Capture the cell that displays the provided text and extract its (x, y) central coordinate. 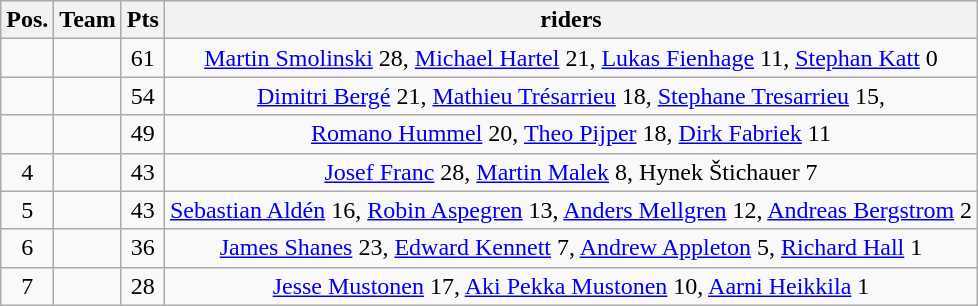
4 (28, 172)
7 (28, 286)
Josef Franc 28, Martin Malek 8, Hynek Štichauer 7 (570, 172)
riders (570, 20)
5 (28, 210)
36 (142, 248)
Dimitri Bergé 21, Mathieu Trésarrieu 18, Stephane Tresarrieu 15, (570, 96)
49 (142, 134)
Jesse Mustonen 17, Aki Pekka Mustonen 10, Aarni Heikkila 1 (570, 286)
Sebastian Aldén 16, Robin Aspegren 13, Anders Mellgren 12, Andreas Bergstrom 2 (570, 210)
54 (142, 96)
28 (142, 286)
61 (142, 58)
Martin Smolinski 28, Michael Hartel 21, Lukas Fienhage 11, Stephan Katt 0 (570, 58)
Romano Hummel 20, Theo Pijper 18, Dirk Fabriek 11 (570, 134)
Team (88, 20)
6 (28, 248)
Pts (142, 20)
James Shanes 23, Edward Kennett 7, Andrew Appleton 5, Richard Hall 1 (570, 248)
Pos. (28, 20)
